Extract the (x, y) coordinate from the center of the cell holding the provided text.  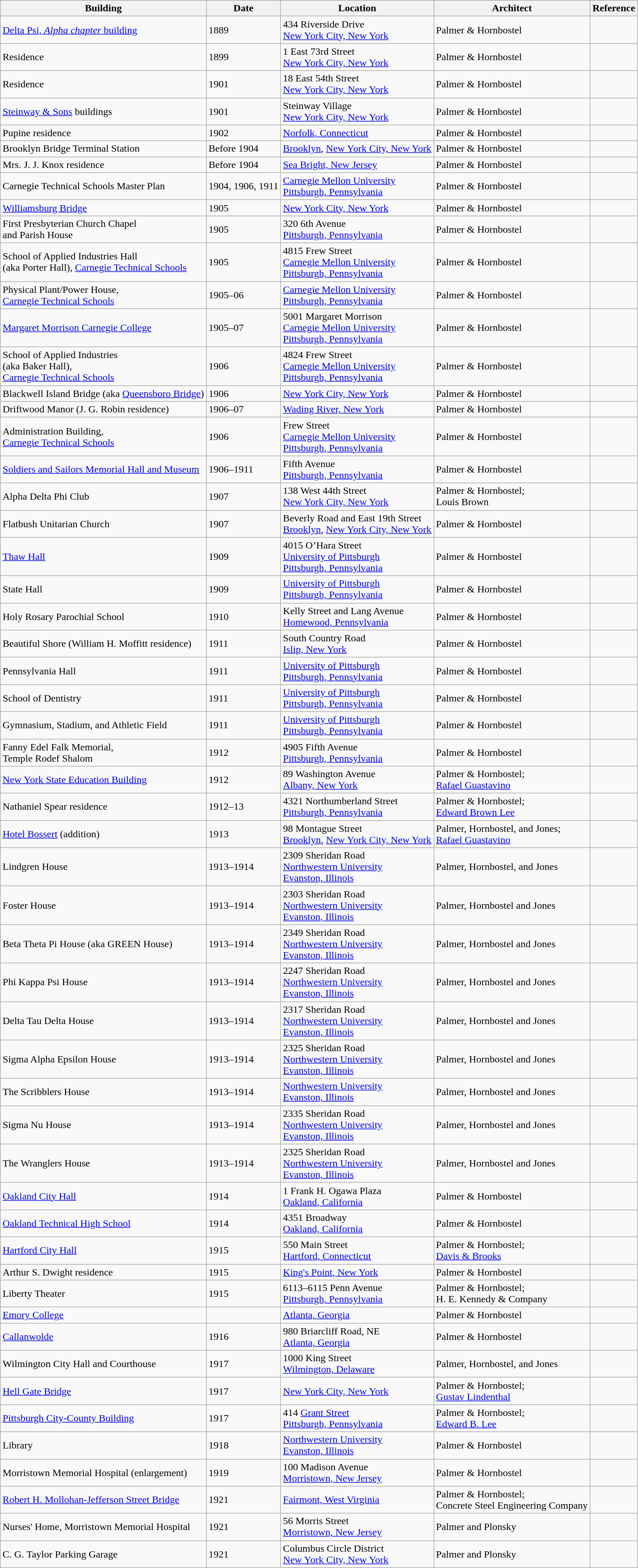
1000 King StreetWilmington, Delaware (357, 1364)
South Country RoadIslip, New York (357, 643)
Robert H. Mollohan-Jefferson Street Bridge (104, 1500)
Oakland Technical High School (104, 1223)
Sea Bright, New Jersey (357, 165)
1919 (244, 1472)
Margaret Morrison Carnegie College (104, 328)
Palmer & Hornbostel;Rafael Guastavino (512, 780)
New York State Education Building (104, 780)
Library (104, 1446)
56 Morris StreetMorristown, New Jersey (357, 1527)
Oakland City Hall (104, 1196)
Carnegie Technical Schools Master Plan (104, 186)
Sigma Nu House (104, 1125)
Williamsburg Bridge (104, 208)
Nathaniel Spear residence (104, 807)
980 Briarcliff Road, NEAtlanta, Georgia (357, 1337)
98 Montague StreetBrooklyn, New York City, New York (357, 834)
2309 Sheridan RoadNorthwestern UniversityEvanston, Illinois (357, 867)
2349 Sheridan RoadNorthwestern UniversityEvanston, Illinois (357, 944)
Administration Building,Carnegie Technical Schools (104, 437)
1902 (244, 133)
Palmer & Hornbostel;Louis Brown (512, 496)
Wilmington City Hall and Courthouse (104, 1364)
School of Applied Industries(aka Baker Hall),Carnegie Technical Schools (104, 366)
1912–13 (244, 807)
Driftwood Manor (J. G. Robin residence) (104, 409)
1899 (244, 57)
Date (244, 8)
1 East 73rd StreetNew York City, New York (357, 57)
89 Washington AvenueAlbany, New York (357, 780)
Beverly Road and East 19th StreetBrooklyn, New York City, New York (357, 524)
Architect (512, 8)
Steinway VillageNew York City, New York (357, 111)
2303 Sheridan RoadNorthwestern UniversityEvanston, Illinois (357, 905)
100 Madison AvenueMorristown, New Jersey (357, 1472)
4815 Frew StreetCarnegie Mellon UniversityPittsburgh, Pennsylvania (357, 262)
Sigma Alpha Epsilon House (104, 1059)
Building (104, 8)
4824 Frew StreetCarnegie Mellon UniversityPittsburgh, Pennsylvania (357, 366)
Palmer & Hornbostel;Davis & Brooks (512, 1250)
Pennsylvania Hall (104, 671)
Beautiful Shore (William H. Moffitt residence) (104, 643)
Pupine residence (104, 133)
C. G. Taylor Parking Garage (104, 1554)
Holy Rosary Parochial School (104, 617)
1889 (244, 30)
Palmer & Hornbostel;Gustav Lindenthal (512, 1391)
Location (357, 8)
First Presbyterian Church Chapeland Parish House (104, 229)
1916 (244, 1337)
1905–06 (244, 295)
Frew StreetCarnegie Mellon UniversityPittsburgh, Pennsylvania (357, 437)
The Scribblers House (104, 1092)
Callanwolde (104, 1337)
138 West 44th StreetNew York City, New York (357, 496)
1913 (244, 834)
Alpha Delta Phi Club (104, 496)
2317 Sheridan RoadNorthwestern UniversityEvanston, Illinois (357, 1021)
4351 BroadwayOakland, California (357, 1223)
1910 (244, 617)
Pittsburgh City-County Building (104, 1418)
1906–1911 (244, 470)
Fanny Edel Falk Memorial,Temple Rodef Shalom (104, 752)
School of Applied Industries Hall(aka Porter Hall), Carnegie Technical Schools (104, 262)
1904, 1906, 1911 (244, 186)
6113–6115 Penn AvenuePittsburgh, Pennsylvania (357, 1294)
4321 Northumberland StreetPittsburgh, Pennsylvania (357, 807)
Atlanta, Georgia (357, 1315)
1 Frank H. Ogawa PlazaOakland, California (357, 1196)
King's Point, New York (357, 1272)
Thaw Hall (104, 557)
Soldiers and Sailors Memorial Hall and Museum (104, 470)
1905–07 (244, 328)
Palmer, Hornbostel, and Jones;Rafael Guastavino (512, 834)
Delta Tau Delta House (104, 1021)
The Wranglers House (104, 1163)
1906–07 (244, 409)
Norfolk, Connecticut (357, 133)
4015 O’Hara StreetUniversity of PittsburghPittsburgh, Pennsylvania (357, 557)
2247 Sheridan RoadNorthwestern UniversityEvanston, Illinois (357, 982)
Blackwell Island Bridge (aka Queensboro Bridge) (104, 394)
Emory College (104, 1315)
4905 Fifth AvenuePittsburgh, Pennsylvania (357, 752)
Palmer & Hornbostel;Concrete Steel Engineering Company (512, 1500)
Hotel Bossert (addition) (104, 834)
Morristown Memorial Hospital (enlargement) (104, 1472)
2335 Sheridan RoadNorthwestern UniversityEvanston, Illinois (357, 1125)
320 6th AvenuePittsburgh, Pennsylvania (357, 229)
Palmer & Hornbostel;Edward Brown Lee (512, 807)
Hell Gate Bridge (104, 1391)
Beta Theta Pi House (aka GREEN House) (104, 944)
Physical Plant/Power House,Carnegie Technical Schools (104, 295)
18 East 54th StreetNew York City, New York (357, 84)
Brooklyn, New York City, New York (357, 149)
School of Dentistry (104, 698)
Lindgren House (104, 867)
Reference (613, 8)
Foster House (104, 905)
434 Riverside DriveNew York City, New York (357, 30)
Columbus Circle DistrictNew York City, New York (357, 1554)
Delta Psi, Alpha chapter building (104, 30)
Flatbush Unitarian Church (104, 524)
414 Grant StreetPittsburgh, Pennsylvania (357, 1418)
Liberty Theater (104, 1294)
Phi Kappa Psi House (104, 982)
Fairmont, West Virginia (357, 1500)
Wading River, New York (357, 409)
550 Main StreetHartford, Connecticut (357, 1250)
1918 (244, 1446)
State Hall (104, 589)
Brooklyn Bridge Terminal Station (104, 149)
Palmer & Hornbostel;Edward B. Lee (512, 1418)
Arthur S. Dwight residence (104, 1272)
Fifth AvenuePittsburgh, Pennsylvania (357, 470)
Gymnasium, Stadium, and Athletic Field (104, 725)
Hartford City Hall (104, 1250)
Palmer & Hornbostel;H. E. Kennedy & Company (512, 1294)
Kelly Street and Lang AvenueHomewood, Pennsylvania (357, 617)
Mrs. J. J. Knox residence (104, 165)
5001 Margaret MorrisonCarnegie Mellon UniversityPittsburgh, Pennsylvania (357, 328)
Steinway & Sons buildings (104, 111)
Nurses' Home, Morristown Memorial Hospital (104, 1527)
